Return the (X, Y) coordinate for the center point of the cell that contains the specified text.  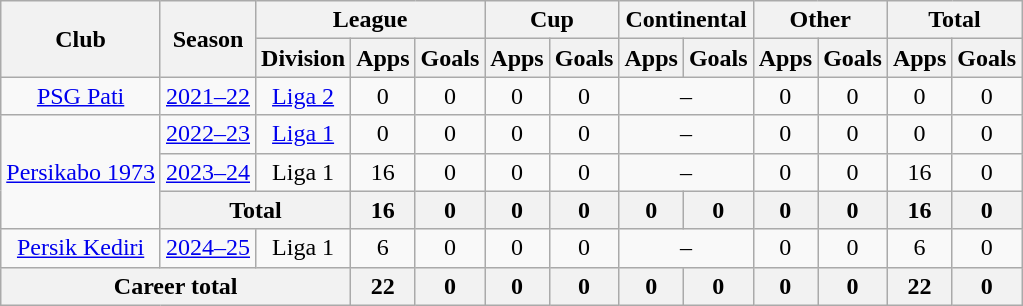
PSG Pati (81, 96)
Continental (686, 20)
League (370, 20)
Career total (176, 286)
Cup (552, 20)
2023–24 (208, 172)
Division (304, 58)
2022–23 (208, 134)
Liga 2 (304, 96)
Season (208, 39)
2024–25 (208, 248)
Club (81, 39)
Other (820, 20)
Persik Kediri (81, 248)
Persikabo 1973 (81, 172)
2021–22 (208, 96)
